Identify which cell holds the provided text, then report its (x, y) central coordinate. 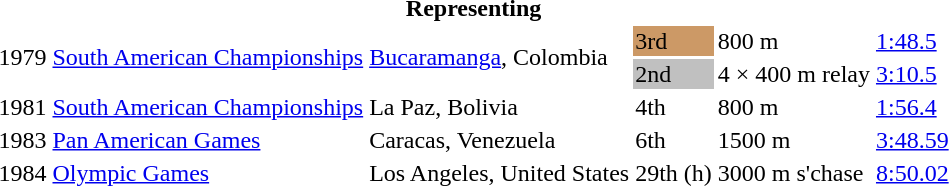
6th (674, 140)
2nd (674, 74)
Caracas, Venezuela (500, 140)
4 × 400 m relay (794, 74)
Bucaramanga, Colombia (500, 58)
La Paz, Bolivia (500, 107)
Pan American Games (208, 140)
4th (674, 107)
1500 m (794, 140)
3rd (674, 41)
